Capture the cell that displays the provided text and extract its (X, Y) central coordinate. 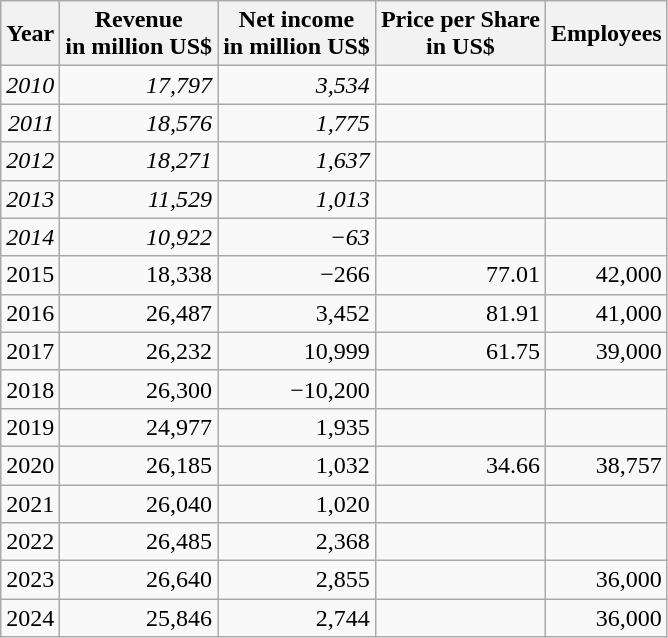
61.75 (460, 351)
11,529 (139, 199)
1,013 (297, 199)
2023 (30, 580)
10,999 (297, 351)
2022 (30, 542)
2013 (30, 199)
18,576 (139, 123)
26,640 (139, 580)
26,487 (139, 313)
26,485 (139, 542)
41,000 (607, 313)
Employees (607, 34)
Net incomein million US$ (297, 34)
42,000 (607, 275)
1,637 (297, 161)
1,020 (297, 503)
18,271 (139, 161)
1,775 (297, 123)
Year (30, 34)
77.01 (460, 275)
1,032 (297, 465)
26,300 (139, 389)
2012 (30, 161)
2024 (30, 618)
18,338 (139, 275)
26,185 (139, 465)
2016 (30, 313)
1,935 (297, 427)
17,797 (139, 85)
2,855 (297, 580)
24,977 (139, 427)
2020 (30, 465)
26,040 (139, 503)
−63 (297, 237)
38,757 (607, 465)
25,846 (139, 618)
2010 (30, 85)
2018 (30, 389)
81.91 (460, 313)
2015 (30, 275)
39,000 (607, 351)
34.66 (460, 465)
2,744 (297, 618)
2019 (30, 427)
Price per Sharein US$ (460, 34)
Revenuein million US$ (139, 34)
2,368 (297, 542)
2011 (30, 123)
−266 (297, 275)
2017 (30, 351)
2021 (30, 503)
2014 (30, 237)
−10,200 (297, 389)
3,452 (297, 313)
26,232 (139, 351)
10,922 (139, 237)
3,534 (297, 85)
